Scan for the cell matching the given text and deliver its (X, Y) coordinate at center. 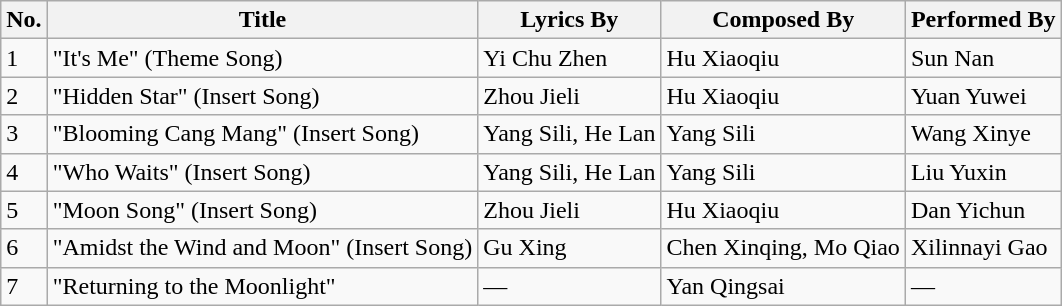
7 (24, 286)
"Returning to the Moonlight" (262, 286)
Performed By (983, 20)
1 (24, 58)
"It's Me" (Theme Song) (262, 58)
Wang Xinye (983, 134)
Yi Chu Zhen (570, 58)
"Moon Song" (Insert Song) (262, 210)
Yan Qingsai (783, 286)
Chen Xinqing, Mo Qiao (783, 248)
6 (24, 248)
Lyrics By (570, 20)
"Blooming Cang Mang" (Insert Song) (262, 134)
2 (24, 96)
5 (24, 210)
4 (24, 172)
3 (24, 134)
"Amidst the Wind and Moon" (Insert Song) (262, 248)
Liu Yuxin (983, 172)
Sun Nan (983, 58)
Dan Yichun (983, 210)
Xilinnayi Gao (983, 248)
"Who Waits" (Insert Song) (262, 172)
"Hidden Star" (Insert Song) (262, 96)
Title (262, 20)
Gu Xing (570, 248)
Composed By (783, 20)
No. (24, 20)
Yuan Yuwei (983, 96)
